Locate the cell with the specified text and output its (X, Y) center coordinate. 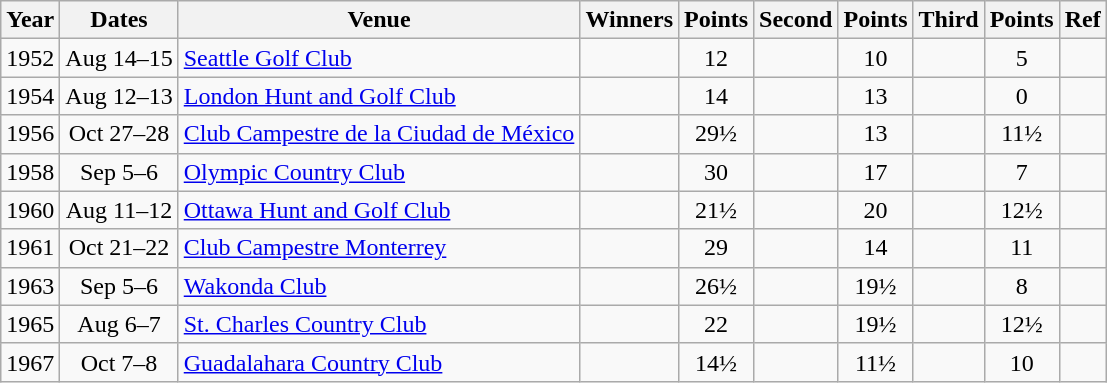
21½ (716, 210)
20 (876, 210)
1960 (30, 210)
Dates (119, 20)
Ref (1082, 20)
11 (1022, 248)
Year (30, 20)
St. Charles Country Club (379, 324)
Venue (379, 20)
Club Campestre de la Ciudad de México (379, 134)
Third (948, 20)
Second (796, 20)
0 (1022, 96)
Seattle Golf Club (379, 58)
1967 (30, 362)
Oct 7–8 (119, 362)
1963 (30, 286)
1965 (30, 324)
8 (1022, 286)
22 (716, 324)
Winners (630, 20)
Guadalahara Country Club (379, 362)
Aug 11–12 (119, 210)
5 (1022, 58)
Oct 27–28 (119, 134)
30 (716, 172)
7 (1022, 172)
London Hunt and Golf Club (379, 96)
Aug 12–13 (119, 96)
12 (716, 58)
1961 (30, 248)
29 (716, 248)
1958 (30, 172)
17 (876, 172)
1954 (30, 96)
26½ (716, 286)
29½ (716, 134)
1952 (30, 58)
Wakonda Club (379, 286)
Club Campestre Monterrey (379, 248)
Oct 21–22 (119, 248)
1956 (30, 134)
Olympic Country Club (379, 172)
Aug 14–15 (119, 58)
Aug 6–7 (119, 324)
Ottawa Hunt and Golf Club (379, 210)
14½ (716, 362)
